From the cell containing the given text, extract its center point as [x, y] coordinate. 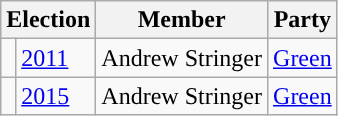
Member [182, 20]
Party [303, 20]
2015 [56, 96]
2011 [56, 58]
Election [48, 20]
